For the text-containing cell, return its midpoint in (X, Y) coordinate format. 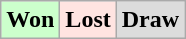
Draw (150, 20)
Lost (88, 20)
Won (30, 20)
